Extract the [x, y] coordinate from the center of the cell holding the provided text.  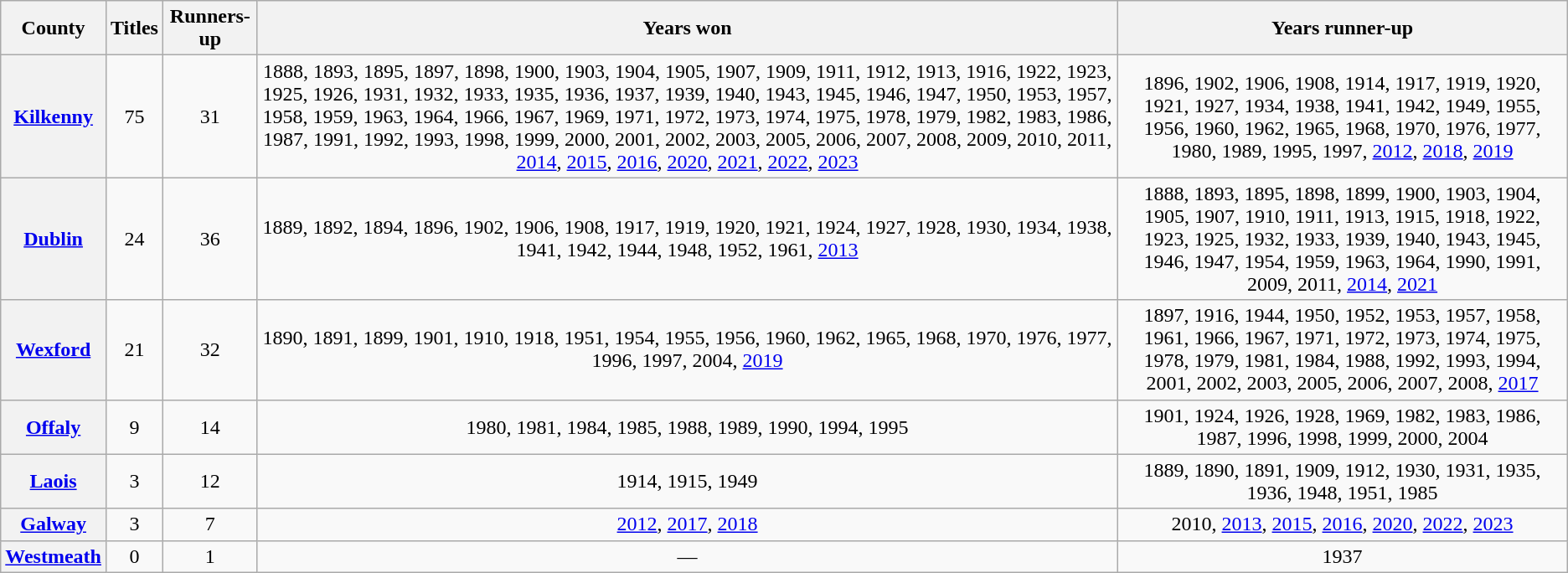
7 [209, 524]
— [687, 556]
County [54, 28]
1980, 1981, 1984, 1985, 1988, 1989, 1990, 1994, 1995 [687, 427]
36 [209, 239]
1914, 1915, 1949 [687, 481]
Years won [687, 28]
2010, 2013, 2015, 2016, 2020, 2022, 2023 [1342, 524]
75 [134, 116]
32 [209, 350]
31 [209, 116]
1889, 1890, 1891, 1909, 1912, 1930, 1931, 1935, 1936, 1948, 1951, 1985 [1342, 481]
1 [209, 556]
1901, 1924, 1926, 1928, 1969, 1982, 1983, 1986, 1987, 1996, 1998, 1999, 2000, 2004 [1342, 427]
24 [134, 239]
1889, 1892, 1894, 1896, 1902, 1906, 1908, 1917, 1919, 1920, 1921, 1924, 1927, 1928, 1930, 1934, 1938, 1941, 1942, 1944, 1948, 1952, 1961, 2013 [687, 239]
9 [134, 427]
14 [209, 427]
Wexford [54, 350]
Galway [54, 524]
1937 [1342, 556]
Westmeath [54, 556]
Dublin [54, 239]
12 [209, 481]
0 [134, 556]
Runners-up [209, 28]
21 [134, 350]
Years runner-up [1342, 28]
Kilkenny [54, 116]
Laois [54, 481]
Offaly [54, 427]
Titles [134, 28]
2012, 2017, 2018 [687, 524]
1890, 1891, 1899, 1901, 1910, 1918, 1951, 1954, 1955, 1956, 1960, 1962, 1965, 1968, 1970, 1976, 1977, 1996, 1997, 2004, 2019 [687, 350]
